Output the [x, y] coordinate of the center of the cell containing the given text.  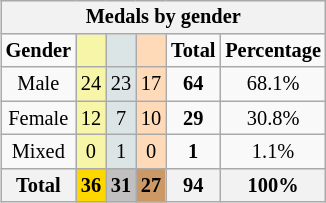
Male [38, 84]
29 [193, 118]
36 [91, 185]
30.8% [273, 118]
23 [121, 84]
12 [91, 118]
24 [91, 84]
27 [151, 185]
68.1% [273, 84]
31 [121, 185]
Mixed [38, 152]
Percentage [273, 51]
1.1% [273, 152]
Female [38, 118]
94 [193, 185]
64 [193, 84]
7 [121, 118]
Gender [38, 51]
10 [151, 118]
Medals by gender [164, 17]
100% [273, 185]
17 [151, 84]
